Pinpoint the cell where the given text exists, returning its (x, y) midpoint coordinate. 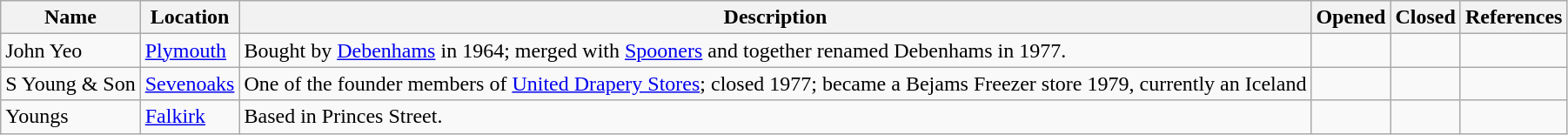
Closed (1425, 17)
Plymouth (190, 51)
Opened (1350, 17)
Description (775, 17)
Falkirk (190, 117)
One of the founder members of United Drapery Stores; closed 1977; became a Bejams Freezer store 1979, currently an Iceland (775, 84)
Sevenoaks (190, 84)
References (1514, 17)
S Young & Son (70, 84)
Youngs (70, 117)
Based in Princes Street. (775, 117)
John Yeo (70, 51)
Bought by Debenhams in 1964; merged with Spooners and together renamed Debenhams in 1977. (775, 51)
Name (70, 17)
Location (190, 17)
